Detect which cell encompasses the target text, then output its (x, y) center coordinate. 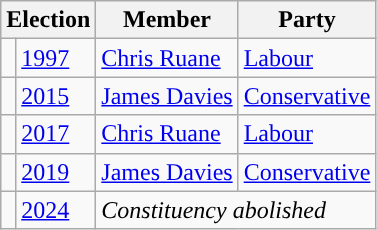
2024 (56, 210)
2017 (56, 134)
Constituency abolished (236, 210)
2019 (56, 172)
Member (167, 20)
Election (48, 20)
Party (307, 20)
1997 (56, 58)
2015 (56, 96)
